Return the [X, Y] coordinate for the center point of the cell that contains the specified text.  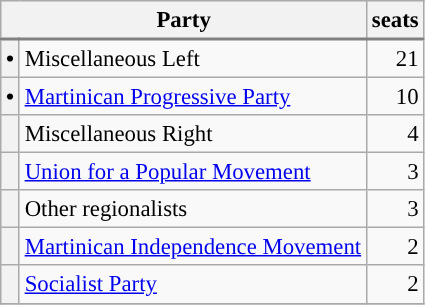
Union for a Popular Movement [192, 172]
Other regionalists [192, 209]
seats [394, 20]
Miscellaneous Right [192, 134]
4 [394, 134]
Party [184, 20]
10 [394, 97]
Martinican Progressive Party [192, 97]
Miscellaneous Left [192, 58]
Socialist Party [192, 285]
Martinican Independence Movement [192, 247]
21 [394, 58]
